From the cell containing the given text, extract its center point as (x, y) coordinate. 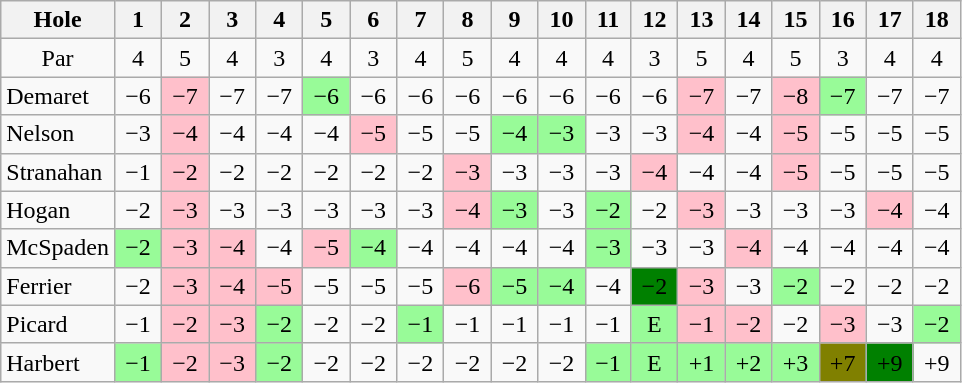
Par (58, 58)
10 (562, 20)
1 (138, 20)
Ferrier (58, 286)
16 (842, 20)
17 (890, 20)
7 (420, 20)
11 (608, 20)
Stranahan (58, 172)
Harbert (58, 362)
Hole (58, 20)
+7 (842, 362)
13 (702, 20)
+1 (702, 362)
Picard (58, 324)
Hogan (58, 210)
Nelson (58, 134)
8 (468, 20)
McSpaden (58, 248)
2 (186, 20)
−8 (796, 96)
+2 (748, 362)
Demaret (58, 96)
9 (514, 20)
14 (748, 20)
18 (936, 20)
15 (796, 20)
+3 (796, 362)
12 (654, 20)
6 (374, 20)
